Search for the cell housing the specified text and yield its [X, Y] center coordinate. 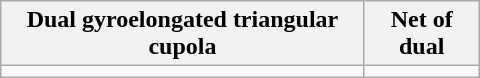
Dual gyroelongated triangular cupola [182, 34]
Net of dual [422, 34]
